From the cell containing the given text, extract its center point as (x, y) coordinate. 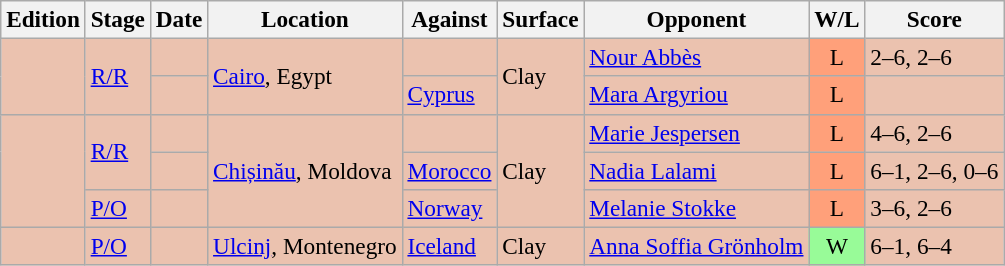
Iceland (450, 246)
Norway (450, 208)
Surface (540, 19)
Date (178, 19)
Cyprus (450, 95)
2–6, 2–6 (934, 57)
Chișinău, Moldova (305, 170)
6–1, 2–6, 0–6 (934, 170)
Cairo, Egypt (305, 76)
Marie Jespersen (696, 133)
W (837, 246)
Morocco (450, 170)
3–6, 2–6 (934, 208)
Score (934, 19)
W/L (837, 19)
Edition (44, 19)
Anna Soffia Grönholm (696, 246)
Against (450, 19)
6–1, 6–4 (934, 246)
Nour Abbès (696, 57)
Location (305, 19)
Stage (118, 19)
Nadia Lalami (696, 170)
Ulcinj, Montenegro (305, 246)
4–6, 2–6 (934, 133)
Mara Argyriou (696, 95)
Melanie Stokke (696, 208)
Opponent (696, 19)
